Pinpoint the cell where the given text exists, returning its (X, Y) midpoint coordinate. 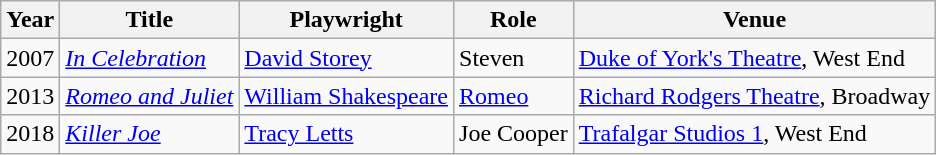
Romeo (514, 96)
Richard Rodgers Theatre, Broadway (754, 96)
2007 (30, 58)
Duke of York's Theatre, West End (754, 58)
Trafalgar Studios 1, West End (754, 134)
Year (30, 20)
Joe Cooper (514, 134)
David Storey (346, 58)
Romeo and Juliet (150, 96)
2018 (30, 134)
In Celebration (150, 58)
Venue (754, 20)
Role (514, 20)
Steven (514, 58)
Playwright (346, 20)
2013 (30, 96)
Tracy Letts (346, 134)
Title (150, 20)
Killer Joe (150, 134)
William Shakespeare (346, 96)
